Identify which cell holds the provided text, then report its [x, y] central coordinate. 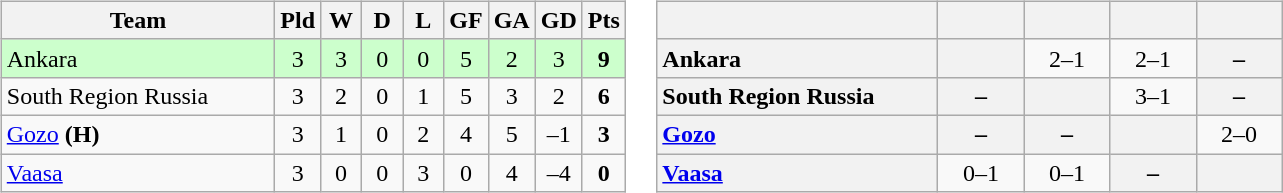
GD [558, 20]
Pld [298, 20]
Pts [604, 20]
GA [512, 20]
9 [604, 58]
Team [138, 20]
GF [466, 20]
6 [604, 96]
3–1 [1153, 96]
Gozo (H) [138, 134]
L [424, 20]
D [382, 20]
W [342, 20]
Gozo [798, 134]
2–0 [1239, 134]
–4 [558, 173]
–1 [558, 134]
